Provide the [x, y] coordinate of the cell's center where the given text is located.  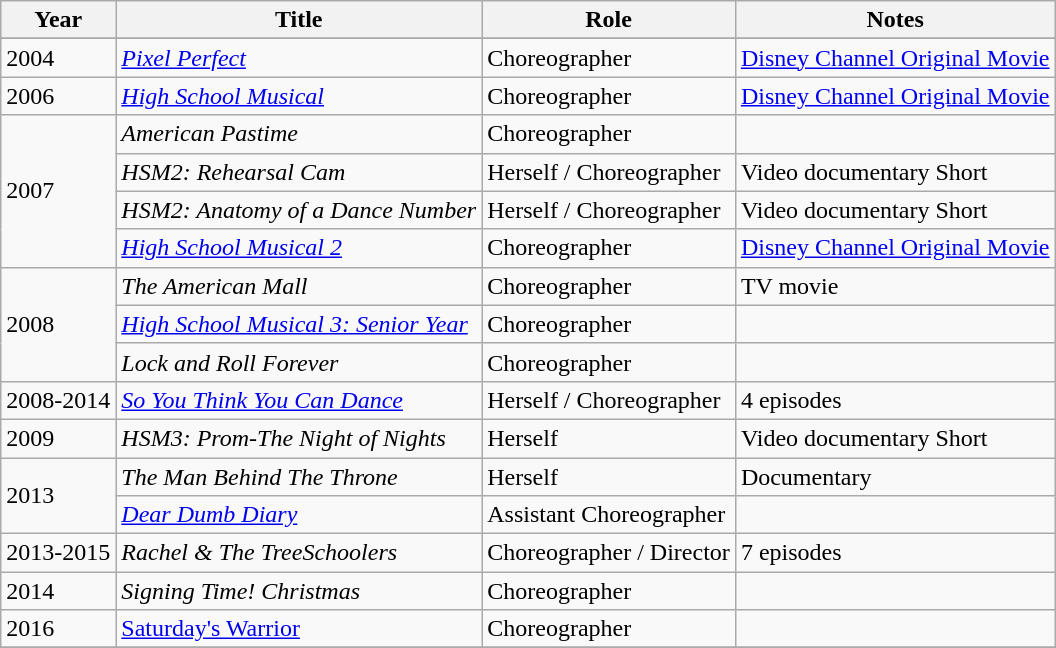
2007 [58, 191]
2006 [58, 96]
High School Musical [299, 96]
HSM2: Anatomy of a Dance Number [299, 210]
Title [299, 20]
TV movie [895, 286]
Rachel & The TreeSchoolers [299, 553]
High School Musical 2 [299, 248]
2008 [58, 324]
HSM2: Rehearsal Cam [299, 172]
Notes [895, 20]
2016 [58, 629]
Year [58, 20]
Signing Time! Christmas [299, 591]
High School Musical 3: Senior Year [299, 324]
2009 [58, 438]
Role [609, 20]
Pixel Perfect [299, 58]
2013-2015 [58, 553]
7 episodes [895, 553]
2014 [58, 591]
2013 [58, 496]
Documentary [895, 477]
Assistant Choreographer [609, 515]
Saturday's Warrior [299, 629]
So You Think You Can Dance [299, 400]
Dear Dumb Diary [299, 515]
4 episodes [895, 400]
2004 [58, 58]
The Man Behind The Throne [299, 477]
Lock and Roll Forever [299, 362]
Choreographer / Director [609, 553]
2008-2014 [58, 400]
HSM3: Prom-The Night of Nights [299, 438]
The American Mall [299, 286]
American Pastime [299, 134]
